Pinpoint the cell where the given text exists, returning its (x, y) midpoint coordinate. 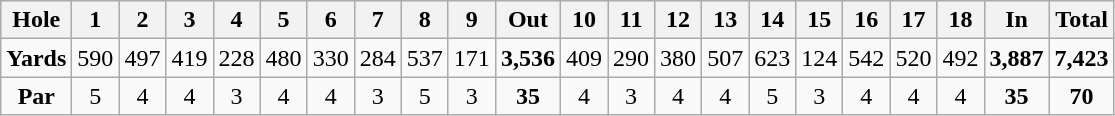
6 (330, 20)
9 (472, 20)
8 (424, 20)
480 (284, 58)
Total (1082, 20)
70 (1082, 96)
290 (632, 58)
11 (632, 20)
18 (960, 20)
2 (142, 20)
542 (866, 58)
14 (772, 20)
419 (190, 58)
409 (584, 58)
497 (142, 58)
13 (726, 20)
15 (820, 20)
590 (96, 58)
492 (960, 58)
3,887 (1016, 58)
228 (236, 58)
Hole (36, 20)
Out (528, 20)
12 (678, 20)
623 (772, 58)
Par (36, 96)
171 (472, 58)
16 (866, 20)
7,423 (1082, 58)
In (1016, 20)
507 (726, 58)
537 (424, 58)
7 (378, 20)
124 (820, 58)
Yards (36, 58)
17 (914, 20)
3,536 (528, 58)
284 (378, 58)
1 (96, 20)
520 (914, 58)
330 (330, 58)
380 (678, 58)
10 (584, 20)
